Identify which cell holds the provided text, then report its [x, y] central coordinate. 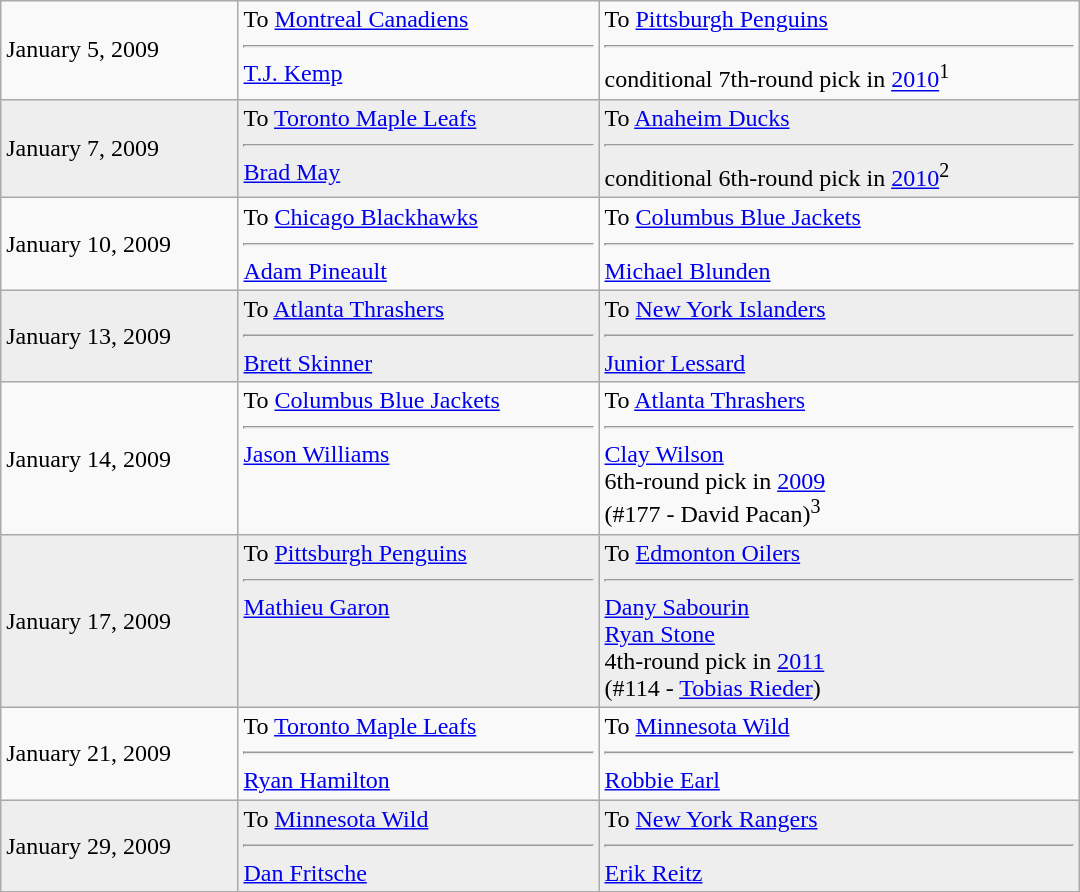
January 21, 2009 [120, 754]
To Chicago BlackhawksAdam Pineault [418, 244]
January 7, 2009 [120, 148]
To Pittsburgh PenguinsMathieu Garon [418, 622]
To Columbus Blue JacketsJason Williams [418, 458]
To Toronto Maple LeafsRyan Hamilton [418, 754]
January 10, 2009 [120, 244]
To Columbus Blue JacketsMichael Blunden [839, 244]
To Minnesota WildRobbie Earl [839, 754]
To Minnesota Wild Dan Fritsche [418, 846]
January 13, 2009 [120, 336]
To Edmonton OilersDany SabourinRyan Stone4th-round pick in 2011(#114 - Tobias Rieder) [839, 622]
To Atlanta ThrashersBrett Skinner [418, 336]
To Atlanta ThrashersClay Wilson6th-round pick in 2009(#177 - David Pacan)3 [839, 458]
January 5, 2009 [120, 50]
To Pittsburgh Penguinsconditional 7th-round pick in 20101 [839, 50]
January 14, 2009 [120, 458]
January 29, 2009 [120, 846]
To Montreal CanadiensT.J. Kemp [418, 50]
To New York Rangers Erik Reitz [839, 846]
To Toronto Maple LeafsBrad May [418, 148]
January 17, 2009 [120, 622]
To New York IslandersJunior Lessard [839, 336]
To Anaheim Ducksconditional 6th-round pick in 20102 [839, 148]
